Return (X, Y) of the center of cell containing provided text 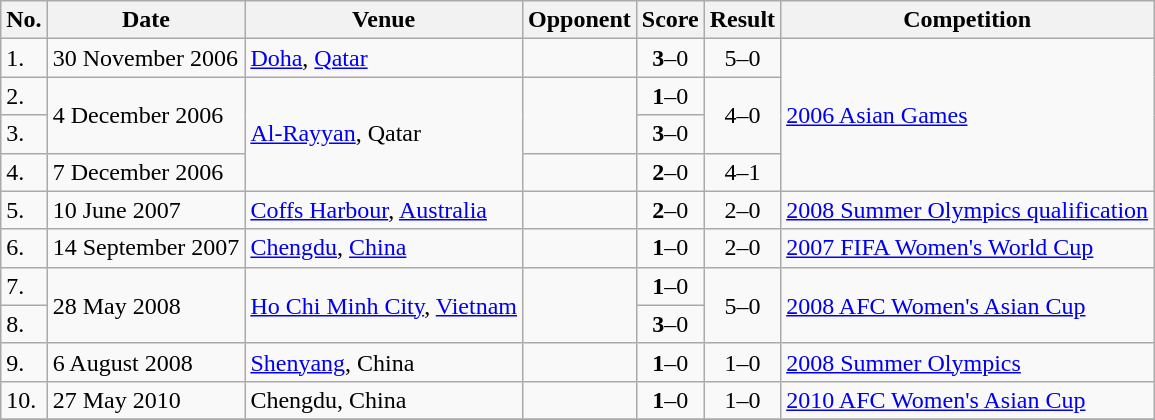
4 December 2006 (146, 115)
28 May 2008 (146, 305)
4. (24, 172)
Result (742, 20)
2006 Asian Games (968, 115)
5. (24, 210)
2008 AFC Women's Asian Cup (968, 305)
Date (146, 20)
6 August 2008 (146, 362)
Al-Rayyan, Qatar (384, 134)
4–0 (742, 115)
14 September 2007 (146, 248)
10. (24, 400)
1. (24, 58)
2008 Summer Olympics qualification (968, 210)
Shenyang, China (384, 362)
2007 FIFA Women's World Cup (968, 248)
6. (24, 248)
2010 AFC Women's Asian Cup (968, 400)
Opponent (580, 20)
8. (24, 324)
Ho Chi Minh City, Vietnam (384, 305)
Score (670, 20)
9. (24, 362)
7 December 2006 (146, 172)
Venue (384, 20)
Doha, Qatar (384, 58)
10 June 2007 (146, 210)
30 November 2006 (146, 58)
2. (24, 96)
2008 Summer Olympics (968, 362)
Competition (968, 20)
27 May 2010 (146, 400)
4–1 (742, 172)
Coffs Harbour, Australia (384, 210)
7. (24, 286)
No. (24, 20)
3. (24, 134)
